Determine the (X, Y) coordinate at the center of the cell enclosing the given text.  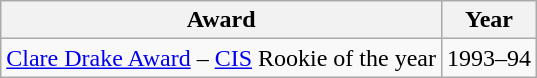
Year (488, 20)
1993–94 (488, 58)
Award (222, 20)
Clare Drake Award – CIS Rookie of the year (222, 58)
